Determine the [X, Y] coordinate at the center of the cell enclosing the given text.  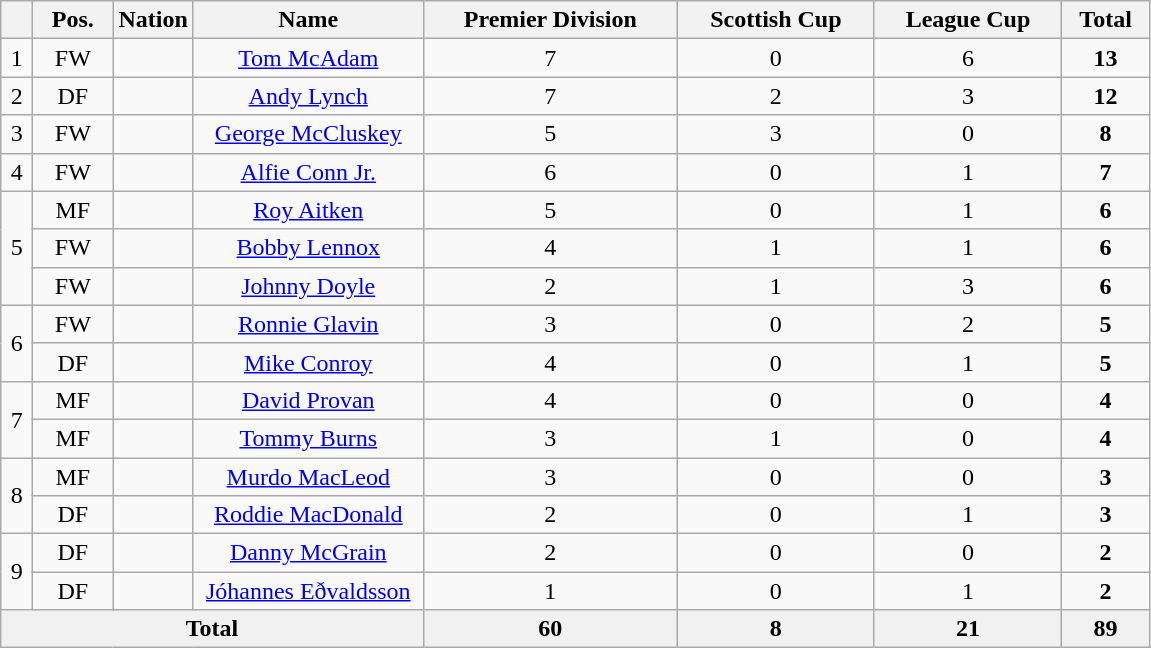
Scottish Cup [776, 20]
David Provan [308, 400]
Jóhannes Eðvaldsson [308, 591]
Bobby Lennox [308, 248]
13 [1106, 58]
Premier Division [550, 20]
George McCluskey [308, 134]
60 [550, 629]
12 [1106, 96]
Ronnie Glavin [308, 324]
9 [17, 572]
Tom McAdam [308, 58]
Pos. [73, 20]
Alfie Conn Jr. [308, 172]
Mike Conroy [308, 362]
Nation [153, 20]
21 [968, 629]
Johnny Doyle [308, 286]
Roy Aitken [308, 210]
Murdo MacLeod [308, 477]
89 [1106, 629]
Roddie MacDonald [308, 515]
League Cup [968, 20]
Danny McGrain [308, 553]
Andy Lynch [308, 96]
Name [308, 20]
Tommy Burns [308, 438]
